Determine the [x, y] coordinate at the center of the cell enclosing the given text.  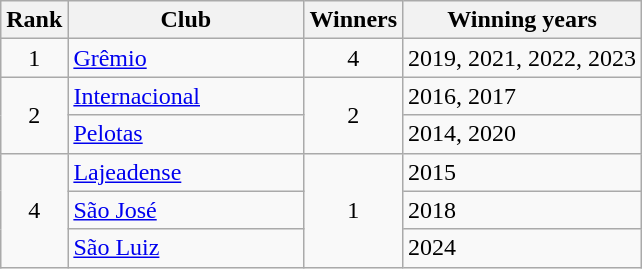
Rank [34, 20]
Grêmio [186, 58]
2016, 2017 [522, 96]
2014, 2020 [522, 134]
2015 [522, 172]
Club [186, 20]
São José [186, 210]
2024 [522, 248]
Internacional [186, 96]
2019, 2021, 2022, 2023 [522, 58]
Winners [354, 20]
Winning years [522, 20]
Pelotas [186, 134]
2018 [522, 210]
Lajeadense [186, 172]
São Luiz [186, 248]
